Search for the cell housing the specified text and yield its [x, y] center coordinate. 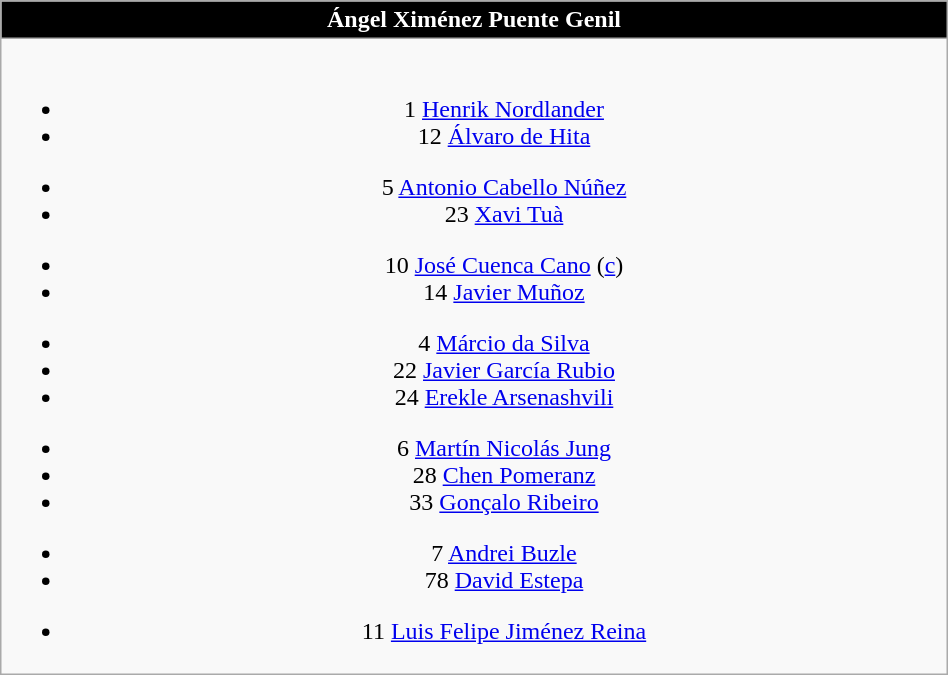
Ángel Ximénez Puente Genil [474, 20]
